For the text-containing cell, return its midpoint in [X, Y] coordinate format. 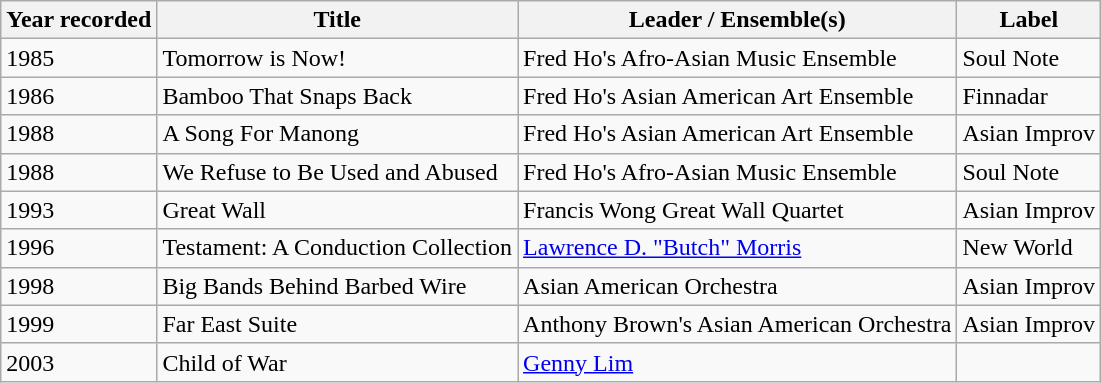
2003 [79, 362]
New World [1029, 248]
Great Wall [338, 210]
Leader / Ensemble(s) [738, 20]
Child of War [338, 362]
1999 [79, 324]
A Song For Manong [338, 134]
1993 [79, 210]
1998 [79, 286]
Far East Suite [338, 324]
Anthony Brown's Asian American Orchestra [738, 324]
Big Bands Behind Barbed Wire [338, 286]
Testament: A Conduction Collection [338, 248]
Bamboo That Snaps Back [338, 96]
1996 [79, 248]
Tomorrow is Now! [338, 58]
Label [1029, 20]
1986 [79, 96]
Title [338, 20]
Asian American Orchestra [738, 286]
Finnadar [1029, 96]
We Refuse to Be Used and Abused [338, 172]
Francis Wong Great Wall Quartet [738, 210]
1985 [79, 58]
Year recorded [79, 20]
Genny Lim [738, 362]
Lawrence D. "Butch" Morris [738, 248]
